Provide the [x, y] coordinate of the cell's center where the given text is located.  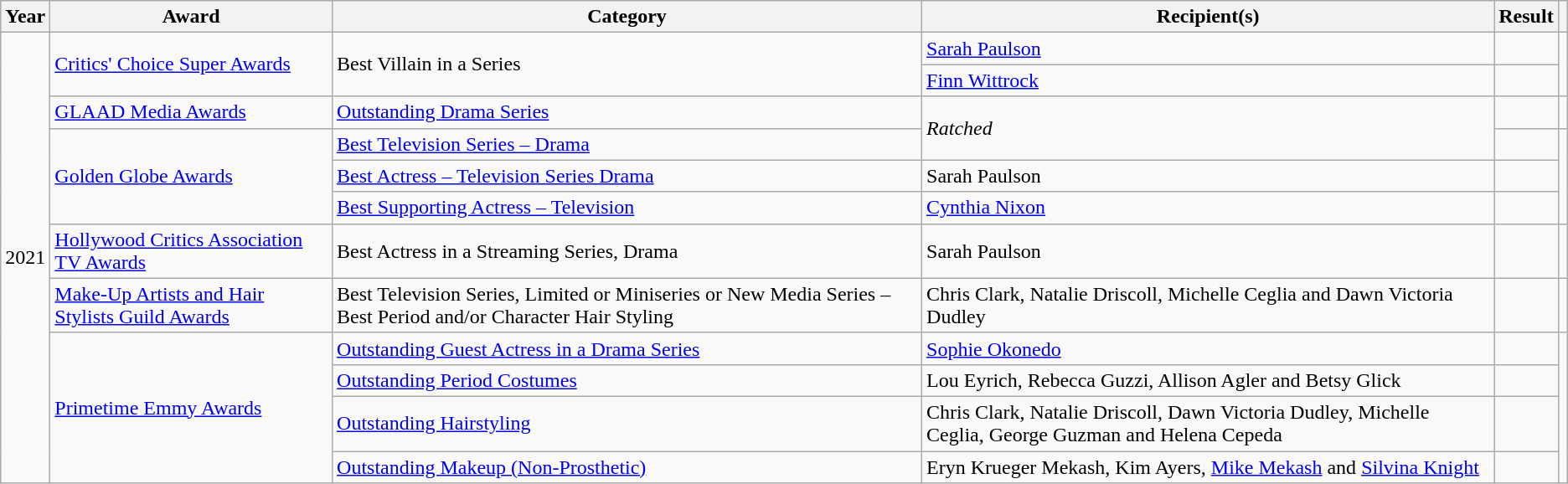
GLAAD Media Awards [191, 112]
Chris Clark, Natalie Driscoll, Dawn Victoria Dudley, Michelle Ceglia, George Guzman and Helena Cepeda [1208, 424]
Make-Up Artists and Hair Stylists Guild Awards [191, 305]
Sophie Okonedo [1208, 348]
2021 [25, 258]
Best Supporting Actress – Television [627, 208]
Best Villain in a Series [627, 64]
Finn Wittrock [1208, 80]
Outstanding Period Costumes [627, 380]
Outstanding Drama Series [627, 112]
Recipient(s) [1208, 17]
Golden Globe Awards [191, 176]
Outstanding Guest Actress in a Drama Series [627, 348]
Chris Clark, Natalie Driscoll, Michelle Ceglia and Dawn Victoria Dudley [1208, 305]
Result [1526, 17]
Ratched [1208, 128]
Best Actress in a Streaming Series, Drama [627, 251]
Cynthia Nixon [1208, 208]
Eryn Krueger Mekash, Kim Ayers, Mike Mekash and Silvina Knight [1208, 466]
Best Actress – Television Series Drama [627, 176]
Outstanding Hairstyling [627, 424]
Year [25, 17]
Outstanding Makeup (Non-Prosthetic) [627, 466]
Award [191, 17]
Category [627, 17]
Critics' Choice Super Awards [191, 64]
Primetime Emmy Awards [191, 407]
Hollywood Critics Association TV Awards [191, 251]
Lou Eyrich, Rebecca Guzzi, Allison Agler and Betsy Glick [1208, 380]
Best Television Series – Drama [627, 144]
Best Television Series, Limited or Miniseries or New Media Series – Best Period and/or Character Hair Styling [627, 305]
